From the cell containing the given text, extract its center point as (X, Y) coordinate. 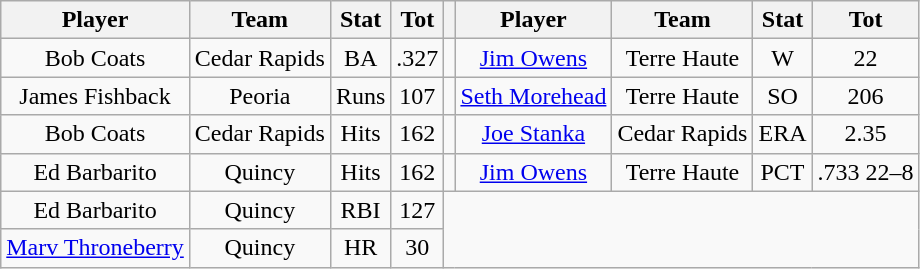
127 (418, 210)
.733 22–8 (866, 172)
107 (418, 96)
Peoria (260, 96)
James Fishback (96, 96)
2.35 (866, 134)
ERA (782, 134)
SO (782, 96)
Joe Stanka (534, 134)
W (782, 58)
206 (866, 96)
PCT (782, 172)
22 (866, 58)
Runs (360, 96)
BA (360, 58)
.327 (418, 58)
HR (360, 248)
Seth Morehead (534, 96)
RBI (360, 210)
Marv Throneberry (96, 248)
30 (418, 248)
